Pinpoint the cell where the given text exists, returning its [x, y] midpoint coordinate. 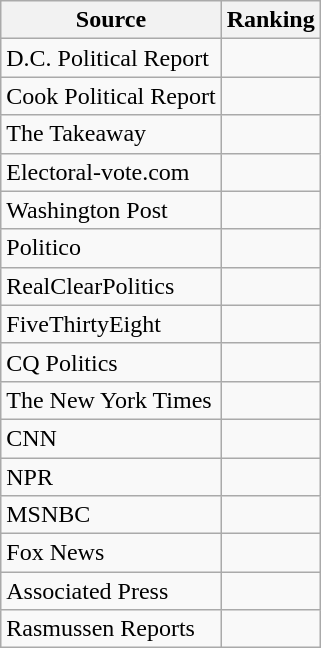
MSNBC [111, 515]
Ranking [270, 20]
Associated Press [111, 591]
Rasmussen Reports [111, 629]
Washington Post [111, 210]
CQ Politics [111, 362]
Cook Political Report [111, 96]
FiveThirtyEight [111, 324]
Politico [111, 248]
D.C. Political Report [111, 58]
CNN [111, 438]
NPR [111, 477]
Source [111, 20]
Electoral-vote.com [111, 172]
The New York Times [111, 400]
RealClearPolitics [111, 286]
The Takeaway [111, 134]
Fox News [111, 553]
